Search for the cell housing the specified text and yield its (x, y) center coordinate. 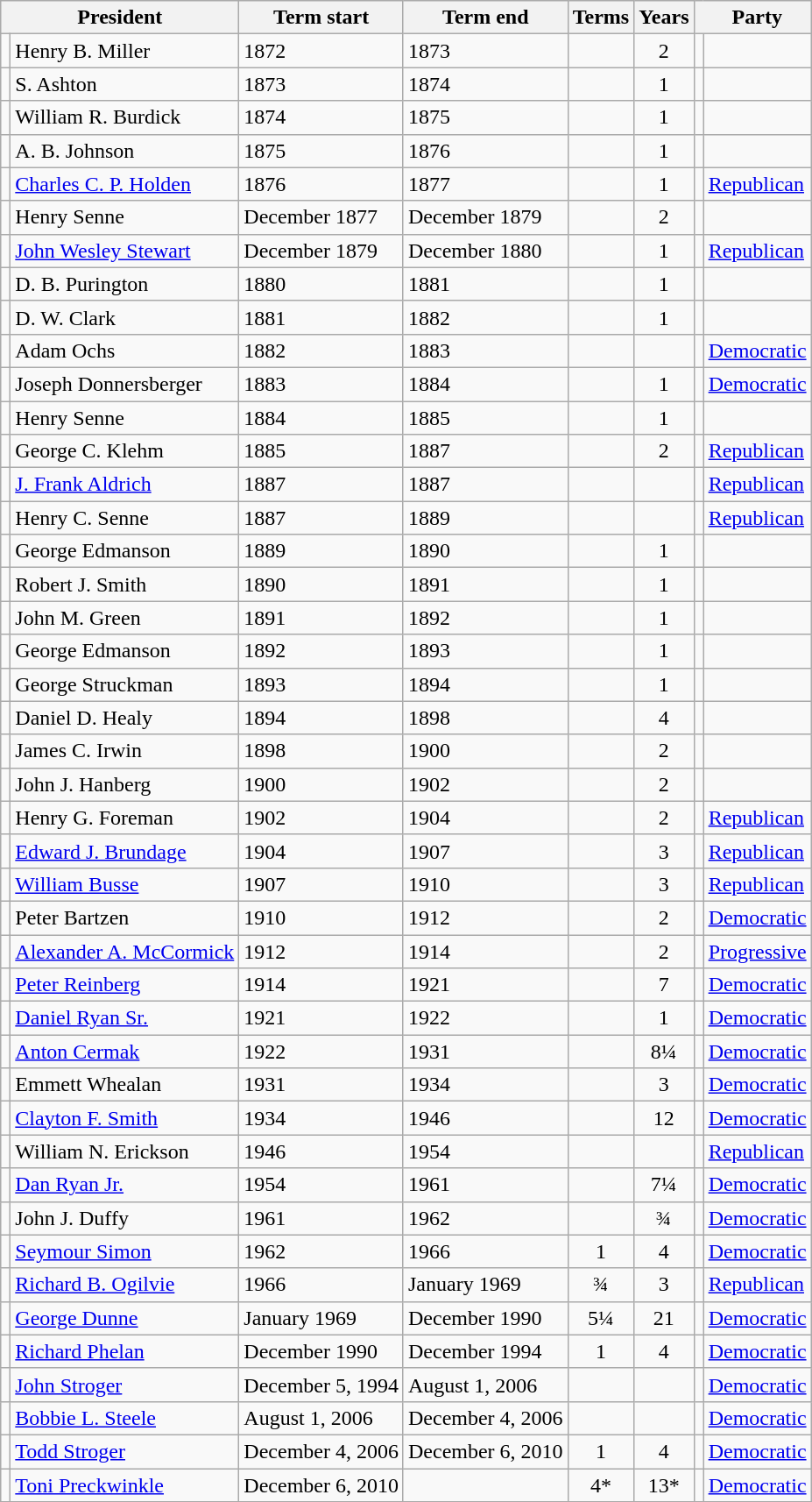
December 1877 (321, 217)
Edward J. Brundage (124, 851)
Toni Preckwinkle (124, 1485)
Adam Ochs (124, 351)
George Struckman (124, 684)
J. Frank Aldrich (124, 485)
William Busse (124, 884)
Clayton F. Smith (124, 1118)
Term end (485, 18)
Henry C. Senne (124, 518)
D. W. Clark (124, 317)
7 (664, 985)
John J. Duffy (124, 1218)
4* (601, 1485)
13* (664, 1485)
Henry B. Miller (124, 51)
Party (757, 18)
Peter Reinberg (124, 985)
D. B. Purington (124, 284)
S. Ashton (124, 84)
John Wesley Stewart (124, 251)
John J. Hanberg (124, 784)
Daniel D. Healy (124, 718)
8¼ (664, 1052)
Term start (321, 18)
Henry G. Foreman (124, 818)
Robert J. Smith (124, 585)
12 (664, 1118)
Dan Ryan Jr. (124, 1185)
John M. Green (124, 618)
5¼ (601, 1318)
A. B. Johnson (124, 151)
Todd Stroger (124, 1451)
James C. Irwin (124, 751)
George Dunne (124, 1318)
Peter Bartzen (124, 917)
Years (664, 18)
William N. Erickson (124, 1151)
Joseph Donnersberger (124, 384)
December 1994 (485, 1351)
Anton Cermak (124, 1052)
Bobbie L. Steele (124, 1418)
Emmett Whealan (124, 1085)
Terms (601, 18)
Seymour Simon (124, 1251)
1880 (321, 284)
7¼ (664, 1185)
Richard B. Ogilvie (124, 1285)
December 1880 (485, 251)
John Stroger (124, 1385)
Alexander A. McCormick (124, 951)
21 (664, 1318)
Daniel Ryan Sr. (124, 1018)
1877 (485, 184)
George C. Klehm (124, 451)
Charles C. P. Holden (124, 184)
December 5, 1994 (321, 1385)
William R. Burdick (124, 117)
President (120, 18)
Richard Phelan (124, 1351)
Progressive (757, 951)
1872 (321, 51)
